Determine the [X, Y] coordinate at the center of the cell enclosing the given text.  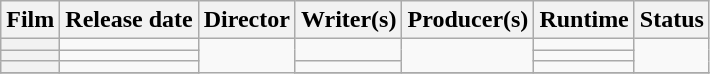
Runtime [584, 20]
Status [672, 20]
Producer(s) [468, 20]
Release date [129, 20]
Film [30, 20]
Director [246, 20]
Writer(s) [348, 20]
